Determine the [X, Y] coordinate at the center of the cell enclosing the given text.  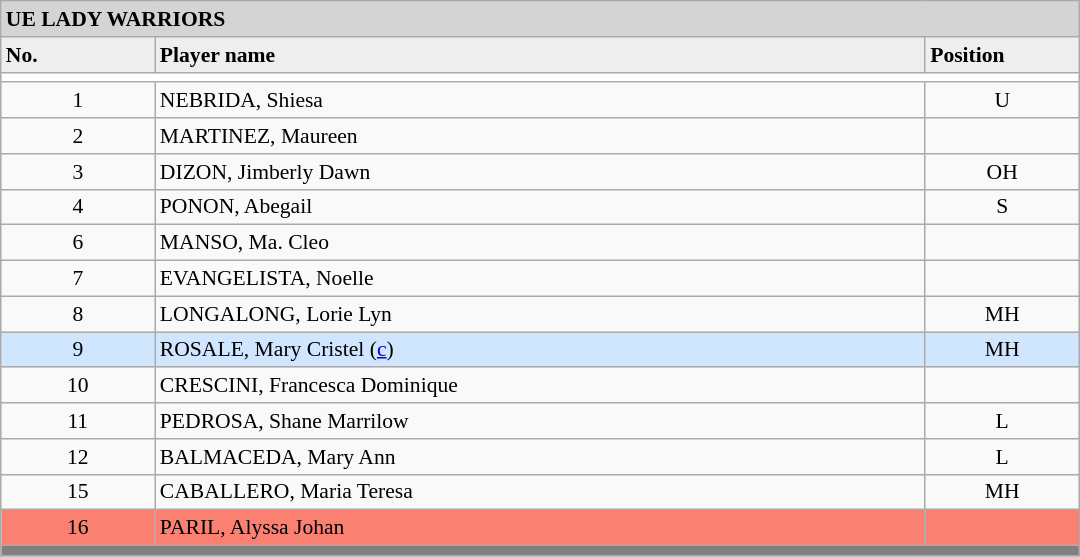
11 [78, 421]
2 [78, 136]
PONON, Abegail [540, 207]
3 [78, 172]
OH [1002, 172]
S [1002, 207]
Player name [540, 55]
4 [78, 207]
1 [78, 101]
CRESCINI, Francesca Dominique [540, 386]
15 [78, 492]
10 [78, 386]
12 [78, 457]
8 [78, 314]
No. [78, 55]
LONGALONG, Lorie Lyn [540, 314]
16 [78, 528]
PEDROSA, Shane Marrilow [540, 421]
DIZON, Jimberly Dawn [540, 172]
PARIL, Alyssa Johan [540, 528]
EVANGELISTA, Noelle [540, 279]
Position [1002, 55]
MARTINEZ, Maureen [540, 136]
CABALLERO, Maria Teresa [540, 492]
ROSALE, Mary Cristel (c) [540, 350]
BALMACEDA, Mary Ann [540, 457]
UE LADY WARRIORS [540, 19]
6 [78, 243]
NEBRIDA, Shiesa [540, 101]
9 [78, 350]
U [1002, 101]
7 [78, 279]
MANSO, Ma. Cleo [540, 243]
